Determine the [x, y] coordinate at the center of the cell enclosing the given text.  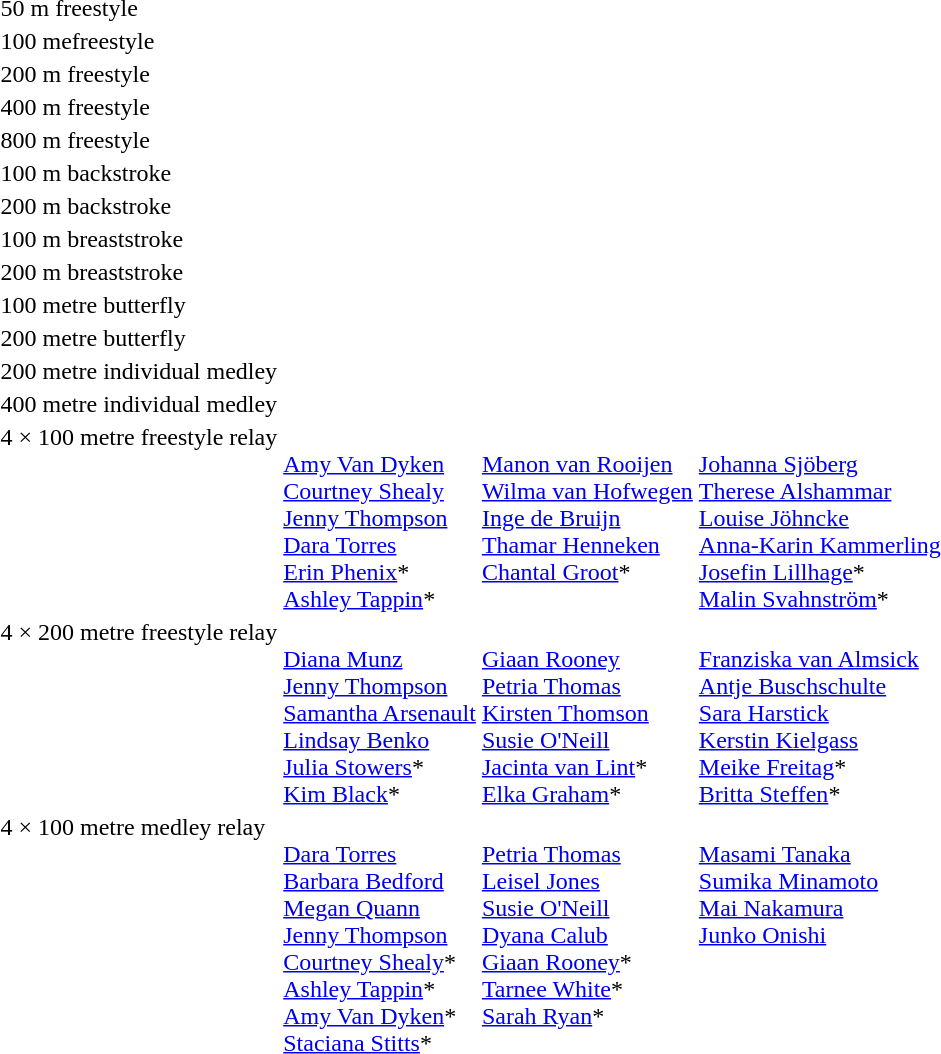
Manon van RooijenWilma van HofwegenInge de BruijnThamar HennekenChantal Groot* [587, 518]
Amy Van DykenCourtney ShealyJenny ThompsonDara TorresErin Phenix*Ashley Tappin* [380, 518]
Diana MunzJenny ThompsonSamantha ArsenaultLindsay BenkoJulia Stowers*Kim Black* [380, 713]
Giaan RooneyPetria ThomasKirsten ThomsonSusie O'NeillJacinta van Lint*Elka Graham* [587, 713]
